Capture the cell that displays the provided text and extract its (X, Y) central coordinate. 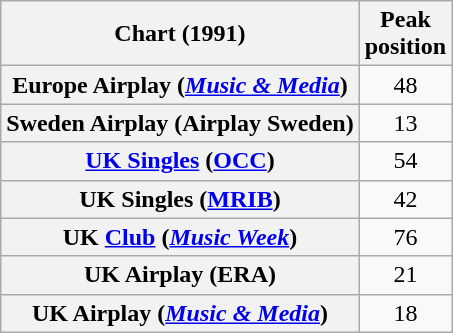
Peakposition (405, 34)
UK Singles (OCC) (180, 161)
Chart (1991) (180, 34)
42 (405, 199)
21 (405, 275)
UK Airplay (Music & Media) (180, 313)
Europe Airplay (Music & Media) (180, 85)
18 (405, 313)
13 (405, 123)
Sweden Airplay (Airplay Sweden) (180, 123)
48 (405, 85)
UK Airplay (ERA) (180, 275)
76 (405, 237)
54 (405, 161)
UK Club (Music Week) (180, 237)
UK Singles (MRIB) (180, 199)
